Capture the cell that displays the provided text and extract its (X, Y) central coordinate. 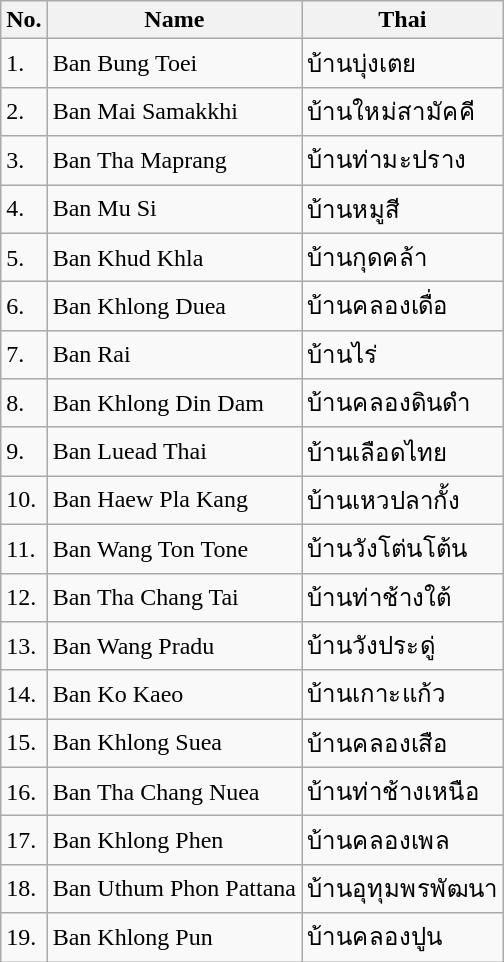
Ban Luead Thai (174, 452)
1. (24, 64)
4. (24, 208)
5. (24, 258)
15. (24, 744)
บ้านคลองเดื่อ (403, 306)
Ban Wang Ton Tone (174, 548)
บ้านบุ่งเตย (403, 64)
บ้านอุทุมพรพัฒนา (403, 888)
Name (174, 20)
Ban Tha Chang Nuea (174, 792)
No. (24, 20)
8. (24, 404)
12. (24, 598)
7. (24, 354)
Ban Rai (174, 354)
บ้านเลือดไทย (403, 452)
บ้านใหม่สามัคคี (403, 112)
บ้านหมูสี (403, 208)
13. (24, 646)
9. (24, 452)
บ้านวังโต่นโต้น (403, 548)
Ban Bung Toei (174, 64)
2. (24, 112)
Ban Uthum Phon Pattana (174, 888)
บ้านกุดคล้า (403, 258)
บ้านคลองเสือ (403, 744)
บ้านคลองปูน (403, 938)
บ้านวังประดู่ (403, 646)
บ้านท่าช้างใต้ (403, 598)
14. (24, 694)
10. (24, 500)
18. (24, 888)
บ้านเกาะแก้ว (403, 694)
Ban Ko Kaeo (174, 694)
Ban Haew Pla Kang (174, 500)
3. (24, 160)
11. (24, 548)
Ban Mai Samakkhi (174, 112)
บ้านท่ามะปราง (403, 160)
Ban Khlong Phen (174, 840)
บ้านไร่ (403, 354)
Ban Tha Maprang (174, 160)
Ban Khlong Suea (174, 744)
Thai (403, 20)
17. (24, 840)
บ้านคลองดินดำ (403, 404)
บ้านท่าช้างเหนือ (403, 792)
บ้านคลองเพล (403, 840)
16. (24, 792)
Ban Khlong Din Dam (174, 404)
Ban Mu Si (174, 208)
Ban Tha Chang Tai (174, 598)
บ้านเหวปลากั้ง (403, 500)
6. (24, 306)
Ban Wang Pradu (174, 646)
Ban Khlong Pun (174, 938)
19. (24, 938)
Ban Khud Khla (174, 258)
Ban Khlong Duea (174, 306)
